Extract the (X, Y) coordinate from the center of the cell holding the provided text.  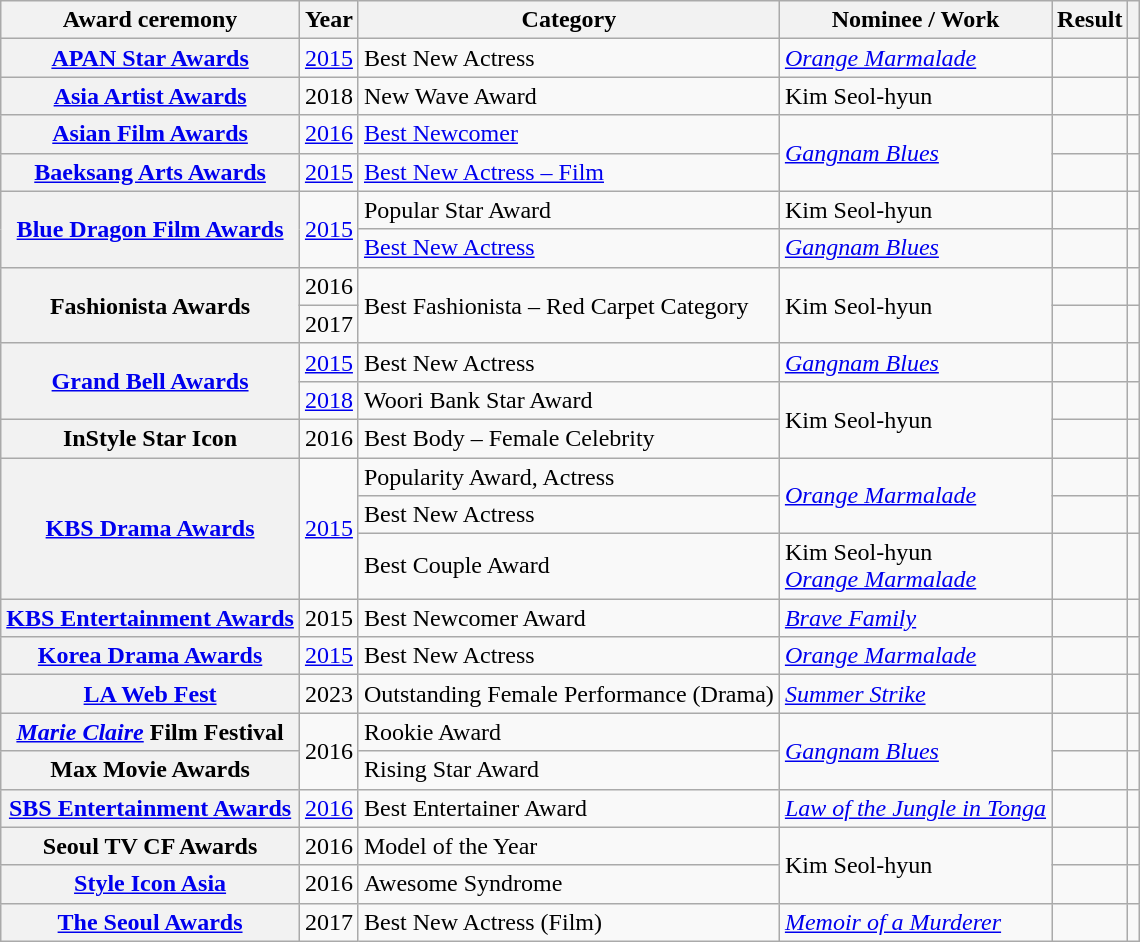
Style Icon Asia (150, 884)
Baeksang Arts Awards (150, 172)
Best Newcomer (568, 134)
Rookie Award (568, 732)
2023 (328, 694)
InStyle Star Icon (150, 438)
Best Entertainer Award (568, 808)
Asian Film Awards (150, 134)
Fashionista Awards (150, 305)
Seoul TV CF Awards (150, 846)
Rising Star Award (568, 770)
Marie Claire Film Festival (150, 732)
Best Newcomer Award (568, 618)
The Seoul Awards (150, 922)
Summer Strike (915, 694)
Memoir of a Murderer (915, 922)
KBS Entertainment Awards (150, 618)
Popularity Award, Actress (568, 477)
Law of the Jungle in Tonga (915, 808)
Category (568, 20)
Popular Star Award (568, 210)
Max Movie Awards (150, 770)
Outstanding Female Performance (Drama) (568, 694)
Blue Dragon Film Awards (150, 229)
Best Body – Female Celebrity (568, 438)
Brave Family (915, 618)
Kim Seol-hyun Orange Marmalade (915, 566)
KBS Drama Awards (150, 528)
Award ceremony (150, 20)
Model of the Year (568, 846)
Best Couple Award (568, 566)
Awesome Syndrome (568, 884)
Year (328, 20)
SBS Entertainment Awards (150, 808)
Best New Actress (Film) (568, 922)
Result (1090, 20)
Grand Bell Awards (150, 381)
APAN Star Awards (150, 58)
LA Web Fest (150, 694)
Best New Actress – Film (568, 172)
New Wave Award (568, 96)
Nominee / Work (915, 20)
Asia Artist Awards (150, 96)
Woori Bank Star Award (568, 400)
Best Fashionista – Red Carpet Category (568, 305)
Korea Drama Awards (150, 656)
